Output the [X, Y] coordinate of the center of the cell containing the given text.  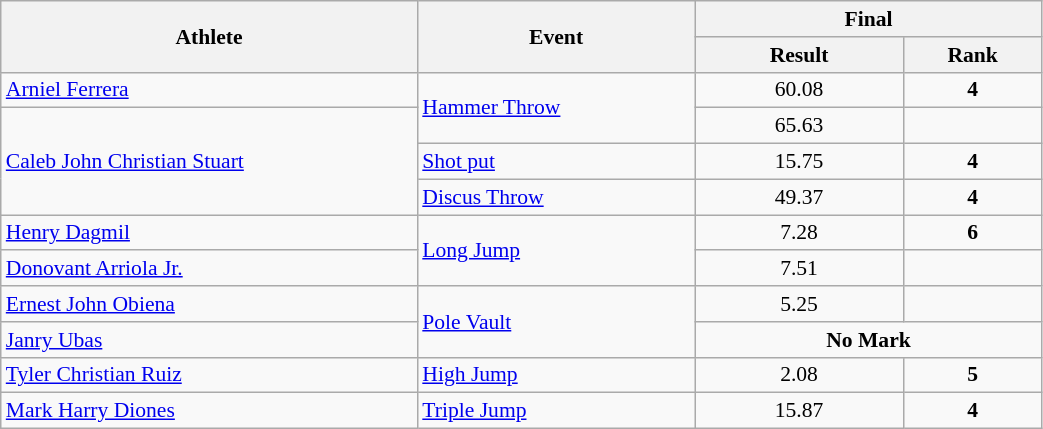
High Jump [556, 375]
7.51 [799, 269]
Event [556, 36]
Caleb John Christian Stuart [210, 162]
Arniel Ferrera [210, 90]
7.28 [799, 233]
Result [799, 55]
49.37 [799, 197]
Long Jump [556, 250]
2.08 [799, 375]
Janry Ubas [210, 340]
Pole Vault [556, 322]
5 [972, 375]
Ernest John Obiena [210, 304]
6 [972, 233]
60.08 [799, 90]
Discus Throw [556, 197]
Mark Harry Diones [210, 411]
65.63 [799, 126]
Rank [972, 55]
15.87 [799, 411]
Final [868, 19]
Tyler Christian Ruiz [210, 375]
Athlete [210, 36]
Donovant Arriola Jr. [210, 269]
15.75 [799, 162]
Hammer Throw [556, 108]
Henry Dagmil [210, 233]
No Mark [868, 340]
5.25 [799, 304]
Shot put [556, 162]
Triple Jump [556, 411]
